Capture the cell that displays the provided text and extract its [x, y] central coordinate. 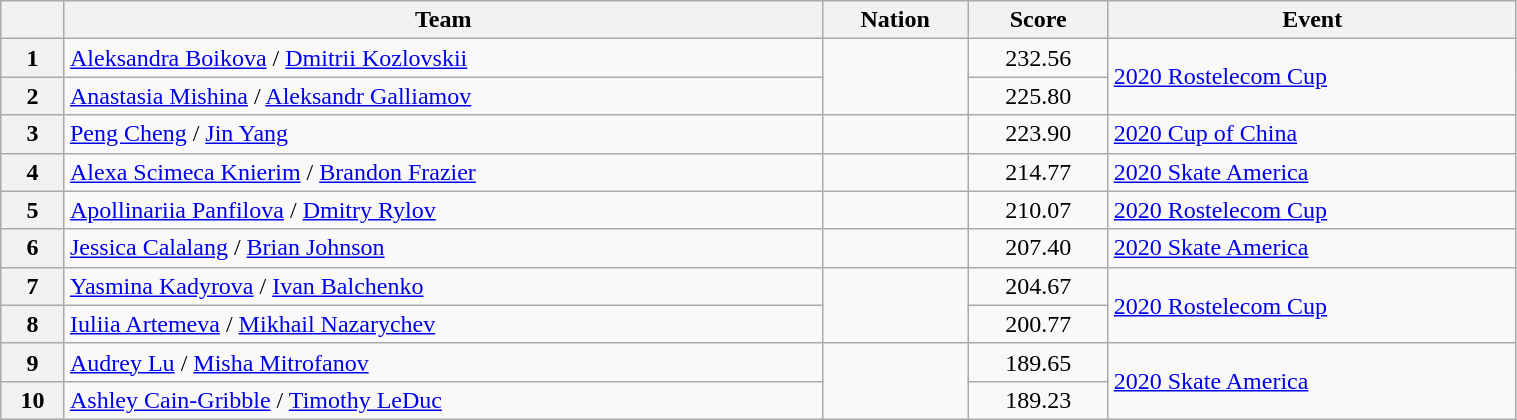
Apollinariia Panfilova / Dmitry Rylov [443, 210]
2020 Cup of China [1312, 134]
Alexa Scimeca Knierim / Brandon Frazier [443, 172]
8 [33, 324]
200.77 [1038, 324]
204.67 [1038, 286]
3 [33, 134]
189.23 [1038, 400]
Nation [895, 20]
Team [443, 20]
9 [33, 362]
10 [33, 400]
4 [33, 172]
Jessica Calalang / Brian Johnson [443, 248]
Iuliia Artemeva / Mikhail Nazarychev [443, 324]
207.40 [1038, 248]
5 [33, 210]
7 [33, 286]
Yasmina Kadyrova / Ivan Balchenko [443, 286]
232.56 [1038, 58]
Ashley Cain-Gribble / Timothy LeDuc [443, 400]
1 [33, 58]
2 [33, 96]
Score [1038, 20]
Peng Cheng / Jin Yang [443, 134]
6 [33, 248]
225.80 [1038, 96]
214.77 [1038, 172]
210.07 [1038, 210]
Aleksandra Boikova / Dmitrii Kozlovskii [443, 58]
189.65 [1038, 362]
Anastasia Mishina / Aleksandr Galliamov [443, 96]
223.90 [1038, 134]
Event [1312, 20]
Audrey Lu / Misha Mitrofanov [443, 362]
